Find where the given text appears and provide that cell's center as (x, y) coordinate. 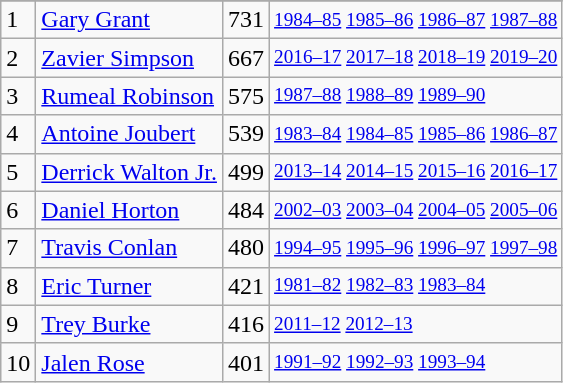
7 (18, 248)
Derrick Walton Jr. (130, 172)
484 (246, 210)
Gary Grant (130, 20)
5 (18, 172)
10 (18, 362)
9 (18, 324)
Rumeal Robinson (130, 96)
1 (18, 20)
2011–12 2012–13 (416, 324)
Zavier Simpson (130, 58)
Trey Burke (130, 324)
1984–85 1985–86 1986–87 1987–88 (416, 20)
1983–84 1984–85 1985–86 1986–87 (416, 134)
1987–88 1988–89 1989–90 (416, 96)
539 (246, 134)
667 (246, 58)
401 (246, 362)
499 (246, 172)
2002–03 2003–04 2004–05 2005–06 (416, 210)
731 (246, 20)
1981–82 1982–83 1983–84 (416, 286)
4 (18, 134)
3 (18, 96)
Travis Conlan (130, 248)
2016–17 2017–18 2018–19 2019–20 (416, 58)
Antoine Joubert (130, 134)
1994–95 1995–96 1996–97 1997–98 (416, 248)
421 (246, 286)
Jalen Rose (130, 362)
416 (246, 324)
2013–14 2014–15 2015–16 2016–17 (416, 172)
Eric Turner (130, 286)
575 (246, 96)
6 (18, 210)
Daniel Horton (130, 210)
2 (18, 58)
1991–92 1992–93 1993–94 (416, 362)
8 (18, 286)
480 (246, 248)
